For the text-containing cell, return its midpoint in [x, y] coordinate format. 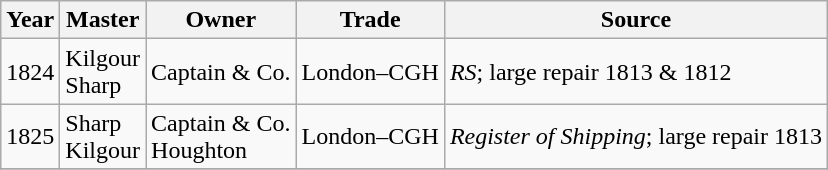
Owner [221, 20]
Register of Shipping; large repair 1813 [636, 136]
Source [636, 20]
Year [30, 20]
Master [103, 20]
Captain & Co.Houghton [221, 136]
SharpKilgour [103, 136]
RS; large repair 1813 & 1812 [636, 72]
Captain & Co. [221, 72]
1825 [30, 136]
1824 [30, 72]
Trade [370, 20]
KilgourSharp [103, 72]
